From the cell containing the given text, extract its center point as (x, y) coordinate. 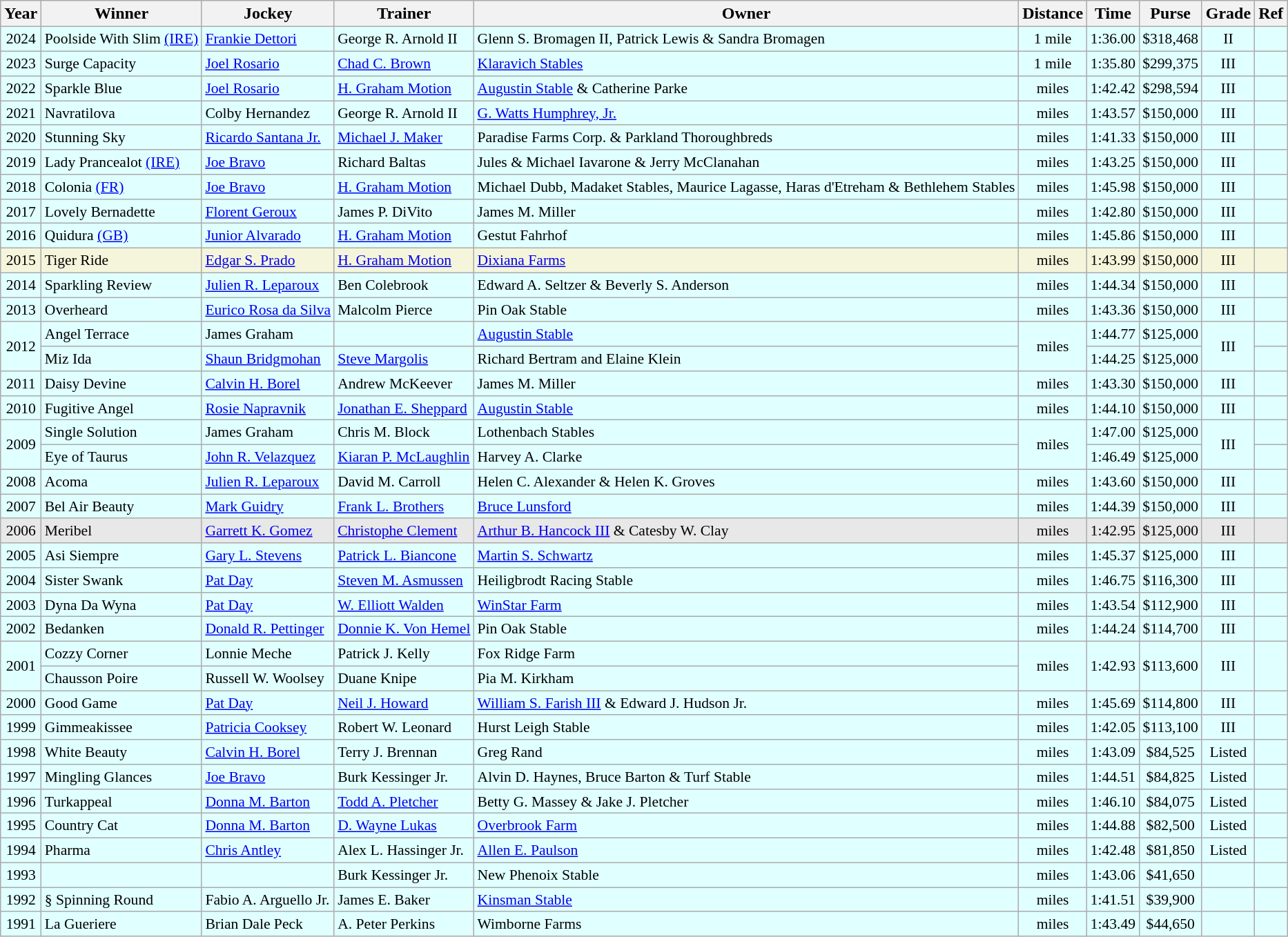
1:42.48 (1113, 850)
Gimmeakissee (121, 727)
1993 (21, 875)
2001 (21, 665)
1:43.06 (1113, 875)
1:42.95 (1113, 531)
1:43.25 (1113, 162)
Bedanken (121, 629)
2014 (21, 285)
James P. DiVito (404, 211)
Chris M. Block (404, 433)
$318,468 (1171, 39)
Richard Bertram and Elaine Klein (747, 359)
Daisy Devine (121, 384)
$82,500 (1171, 826)
Klaravich Stables (747, 63)
$112,900 (1171, 604)
Helen C. Alexander & Helen K. Groves (747, 482)
Alex L. Hassinger Jr. (404, 850)
$114,800 (1171, 703)
Andrew McKeever (404, 384)
1:43.49 (1113, 924)
Shaun Bridgmohan (268, 359)
Surge Capacity (121, 63)
James E. Baker (404, 900)
Poolside With Slim (IRE) (121, 39)
Navratilova (121, 113)
1:45.37 (1113, 555)
Pharma (121, 850)
1995 (21, 826)
1:35.80 (1113, 63)
1:46.10 (1113, 801)
2017 (21, 211)
Lothenbach Stables (747, 433)
Lady Prancealot (IRE) (121, 162)
Arthur B. Hancock III & Catesby W. Clay (747, 531)
Duane Knipe (404, 678)
Acoma (121, 482)
2024 (21, 39)
A. Peter Perkins (404, 924)
1:44.39 (1113, 506)
1:47.00 (1113, 433)
WinStar Farm (747, 604)
Jules & Michael Iavarone & Jerry McClanahan (747, 162)
David M. Carroll (404, 482)
1:44.34 (1113, 285)
Mingling Glances (121, 777)
Winner (121, 14)
Year (21, 14)
2022 (21, 88)
Cozzy Corner (121, 653)
§ Spinning Round (121, 900)
Donald R. Pettinger (268, 629)
1:43.09 (1113, 752)
Chausson Poire (121, 678)
New Phenoix Stable (747, 875)
2018 (21, 187)
Turkappeal (121, 801)
Miz Ida (121, 359)
2013 (21, 310)
Richard Baltas (404, 162)
Garrett K. Gomez (268, 531)
Grade (1228, 14)
2011 (21, 384)
1:44.77 (1113, 334)
Steve Margolis (404, 359)
Patrick L. Biancone (404, 555)
1:46.75 (1113, 580)
$81,850 (1171, 850)
Colby Hernandez (268, 113)
1:45.98 (1113, 187)
2004 (21, 580)
$84,825 (1171, 777)
1:43.57 (1113, 113)
Wimborne Farms (747, 924)
II (1228, 39)
Purse (1171, 14)
White Beauty (121, 752)
$113,100 (1171, 727)
Michael J. Maker (404, 137)
Gary L. Stevens (268, 555)
Fugitive Angel (121, 408)
Sparkle Blue (121, 88)
1:43.30 (1113, 384)
1991 (21, 924)
Patricia Cooksey (268, 727)
$44,650 (1171, 924)
1:42.42 (1113, 88)
1:44.51 (1113, 777)
Edward A. Seltzer & Beverly S. Anderson (747, 285)
2023 (21, 63)
Good Game (121, 703)
Ricardo Santana Jr. (268, 137)
1:42.93 (1113, 665)
Tiger Ride (121, 260)
Rosie Napravnik (268, 408)
1996 (21, 801)
1:41.51 (1113, 900)
Bruce Lunsford (747, 506)
Mark Guidry (268, 506)
Meribel (121, 531)
Asi Siempre (121, 555)
$84,525 (1171, 752)
Eurico Rosa da Silva (268, 310)
Hurst Leigh Stable (747, 727)
Brian Dale Peck (268, 924)
1:42.80 (1113, 211)
Overheard (121, 310)
Michael Dubb, Madaket Stables, Maurice Lagasse, Haras d'Etreham & Bethlehem Stables (747, 187)
Donnie K. Von Hemel (404, 629)
John R. Velazquez (268, 457)
$114,700 (1171, 629)
2008 (21, 482)
Chad C. Brown (404, 63)
Kiaran P. McLaughlin (404, 457)
Eye of Taurus (121, 457)
2012 (21, 346)
Greg Rand (747, 752)
Fox Ridge Farm (747, 653)
Gestut Fahrhof (747, 236)
2015 (21, 260)
Time (1113, 14)
Quidura (GB) (121, 236)
W. Elliott Walden (404, 604)
Edgar S. Prado (268, 260)
Trainer (404, 14)
Dixiana Farms (747, 260)
Neil J. Howard (404, 703)
Overbrook Farm (747, 826)
Glenn S. Bromagen II, Patrick Lewis & Sandra Bromagen (747, 39)
1:43.60 (1113, 482)
Country Cat (121, 826)
1:44.10 (1113, 408)
2002 (21, 629)
Patrick J. Kelly (404, 653)
1:41.33 (1113, 137)
Angel Terrace (121, 334)
1:44.24 (1113, 629)
Ben Colebrook (404, 285)
1:44.88 (1113, 826)
$116,300 (1171, 580)
Dyna Da Wyna (121, 604)
$298,594 (1171, 88)
1999 (21, 727)
Chris Antley (268, 850)
La Gueriere (121, 924)
2006 (21, 531)
Christophe Clement (404, 531)
Harvey A. Clarke (747, 457)
1:43.36 (1113, 310)
1994 (21, 850)
2003 (21, 604)
Lonnie Meche (268, 653)
1992 (21, 900)
Fabio A. Arguello Jr. (268, 900)
Colonia (FR) (121, 187)
Terry J. Brennan (404, 752)
Frankie Dettori (268, 39)
Heiligbrodt Racing Stable (747, 580)
$39,900 (1171, 900)
2016 (21, 236)
2007 (21, 506)
$84,075 (1171, 801)
Malcolm Pierce (404, 310)
Sister Swank (121, 580)
1:46.49 (1113, 457)
Single Solution (121, 433)
1:43.99 (1113, 260)
2020 (21, 137)
1:36.00 (1113, 39)
1997 (21, 777)
G. Watts Humphrey, Jr. (747, 113)
Owner (747, 14)
Jockey (268, 14)
2005 (21, 555)
D. Wayne Lukas (404, 826)
Pia M. Kirkham (747, 678)
Distance (1053, 14)
$41,650 (1171, 875)
1:43.54 (1113, 604)
Frank L. Brothers (404, 506)
Steven M. Asmussen (404, 580)
Stunning Sky (121, 137)
$113,600 (1171, 665)
Martin S. Schwartz (747, 555)
$299,375 (1171, 63)
1998 (21, 752)
Robert W. Leonard (404, 727)
Todd A. Pletcher (404, 801)
Junior Alvarado (268, 236)
2000 (21, 703)
1:42.05 (1113, 727)
Bel Air Beauty (121, 506)
2010 (21, 408)
1:45.86 (1113, 236)
Alvin D. Haynes, Bruce Barton & Turf Stable (747, 777)
Kinsman Stable (747, 900)
Russell W. Woolsey (268, 678)
Betty G. Massey & Jake J. Pletcher (747, 801)
Sparkling Review (121, 285)
Paradise Farms Corp. & Parkland Thoroughbreds (747, 137)
1:45.69 (1113, 703)
2021 (21, 113)
Allen E. Paulson (747, 850)
Augustin Stable & Catherine Parke (747, 88)
Florent Geroux (268, 211)
1:44.25 (1113, 359)
Ref (1271, 14)
Lovely Bernadette (121, 211)
2009 (21, 444)
William S. Farish III & Edward J. Hudson Jr. (747, 703)
2019 (21, 162)
Jonathan E. Sheppard (404, 408)
